Scan for the cell matching the given text and deliver its (x, y) coordinate at center. 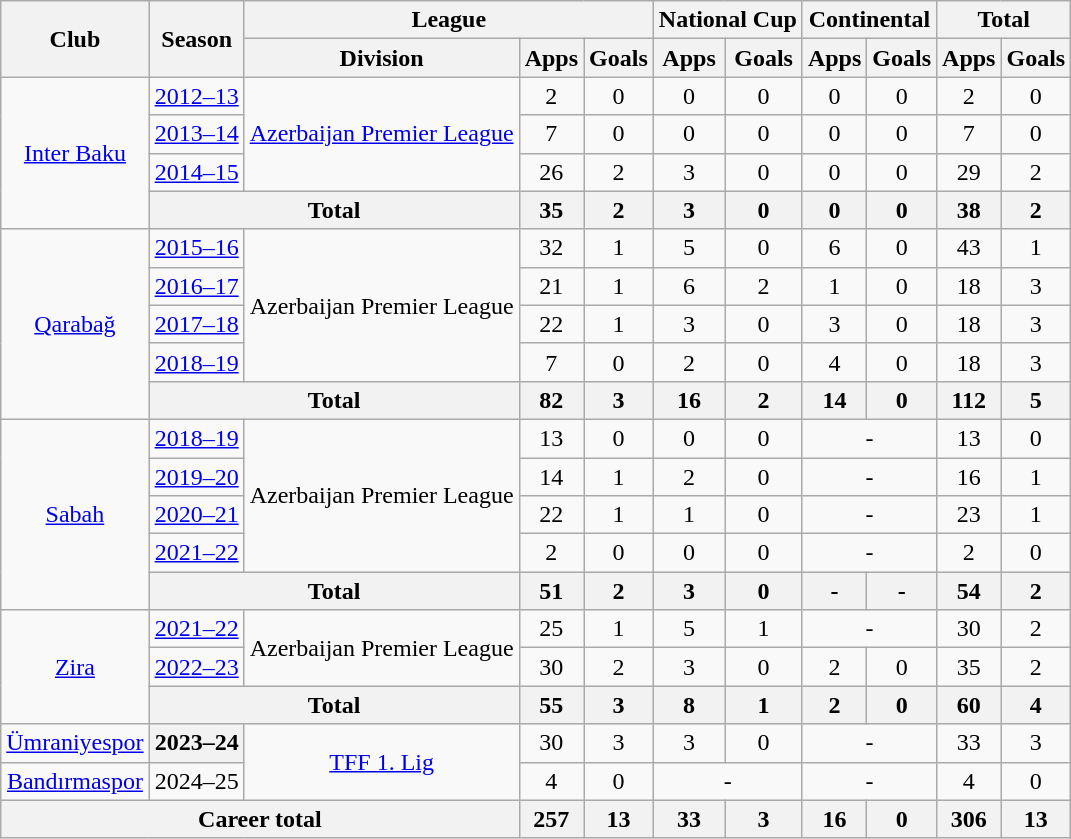
112 (969, 400)
2022–23 (196, 667)
306 (969, 819)
2016–17 (196, 286)
League (448, 20)
23 (969, 515)
32 (551, 248)
Club (75, 39)
21 (551, 286)
Zira (75, 667)
2019–20 (196, 477)
54 (969, 591)
82 (551, 400)
2015–16 (196, 248)
2023–24 (196, 743)
Bandırmaspor (75, 781)
55 (551, 705)
2013–14 (196, 134)
TFF 1. Lig (382, 762)
26 (551, 172)
Ümraniyespor (75, 743)
Qarabağ (75, 324)
2012–13 (196, 96)
National Cup (728, 20)
2024–25 (196, 781)
Continental (869, 20)
60 (969, 705)
2017–18 (196, 324)
8 (689, 705)
2014–15 (196, 172)
25 (551, 629)
Career total (260, 819)
Season (196, 39)
257 (551, 819)
38 (969, 210)
51 (551, 591)
29 (969, 172)
2020–21 (196, 515)
Inter Baku (75, 153)
43 (969, 248)
Sabah (75, 514)
Division (382, 58)
